Scan for the cell matching the given text and deliver its [X, Y] coordinate at center. 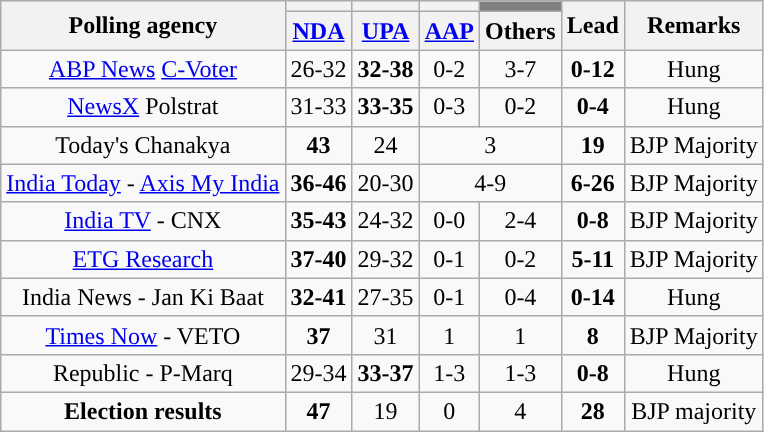
AAP [449, 31]
0-3 [449, 107]
27-35 [386, 297]
32-41 [318, 297]
5-11 [592, 259]
Others [521, 31]
NDA [318, 31]
ETG Research [143, 259]
3 [490, 145]
24-32 [386, 221]
NewsX Polstrat [143, 107]
33-35 [386, 107]
Polling agency [143, 26]
Republic - P-Marq [143, 373]
43 [318, 145]
37 [318, 335]
2-4 [521, 221]
26-32 [318, 69]
Times Now - VETO [143, 335]
ABP News C-Voter [143, 69]
UPA [386, 31]
India TV - CNX [143, 221]
28 [592, 411]
3-7 [521, 69]
0 [449, 411]
8 [592, 335]
29-32 [386, 259]
24 [386, 145]
36-46 [318, 183]
India News - Jan Ki Baat [143, 297]
Election results [143, 411]
31-33 [318, 107]
0-14 [592, 297]
33-37 [386, 373]
29-34 [318, 373]
0-0 [449, 221]
0-12 [592, 69]
Remarks [694, 26]
32-38 [386, 69]
4-9 [490, 183]
6-26 [592, 183]
Today's Chanakya [143, 145]
35-43 [318, 221]
37-40 [318, 259]
BJP majority [694, 411]
4 [521, 411]
31 [386, 335]
47 [318, 411]
20-30 [386, 183]
India Today - Axis My India [143, 183]
Lead [592, 26]
